Scan for the cell matching the given text and deliver its (x, y) coordinate at center. 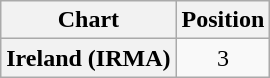
Ireland (IRMA) (88, 58)
Position (223, 20)
3 (223, 58)
Chart (88, 20)
